Search for the cell housing the specified text and yield its [X, Y] center coordinate. 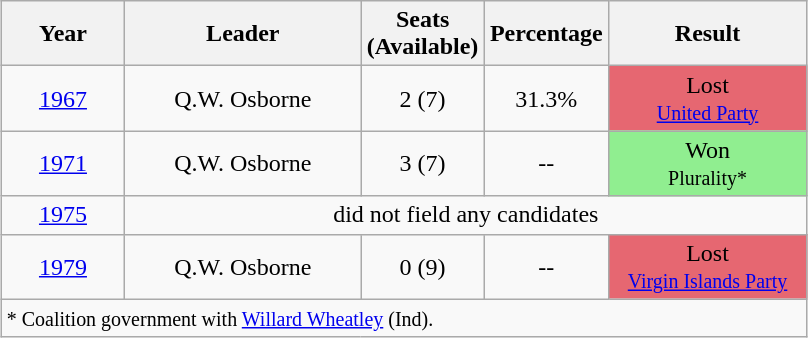
1979 [63, 266]
WonPlurality* [708, 164]
Percentage [546, 34]
Leader [243, 34]
1971 [63, 164]
* Coalition government with Willard Wheatley (Ind). [404, 318]
1975 [63, 215]
31.3% [546, 98]
Year [63, 34]
3 (7) [423, 164]
1967 [63, 98]
did not field any candidates [466, 215]
LostVirgin Islands Party [708, 266]
Seats (Available) [423, 34]
2 (7) [423, 98]
0 (9) [423, 266]
LostUnited Party [708, 98]
Result [708, 34]
